Find where the given text appears and provide that cell's center as [X, Y] coordinate. 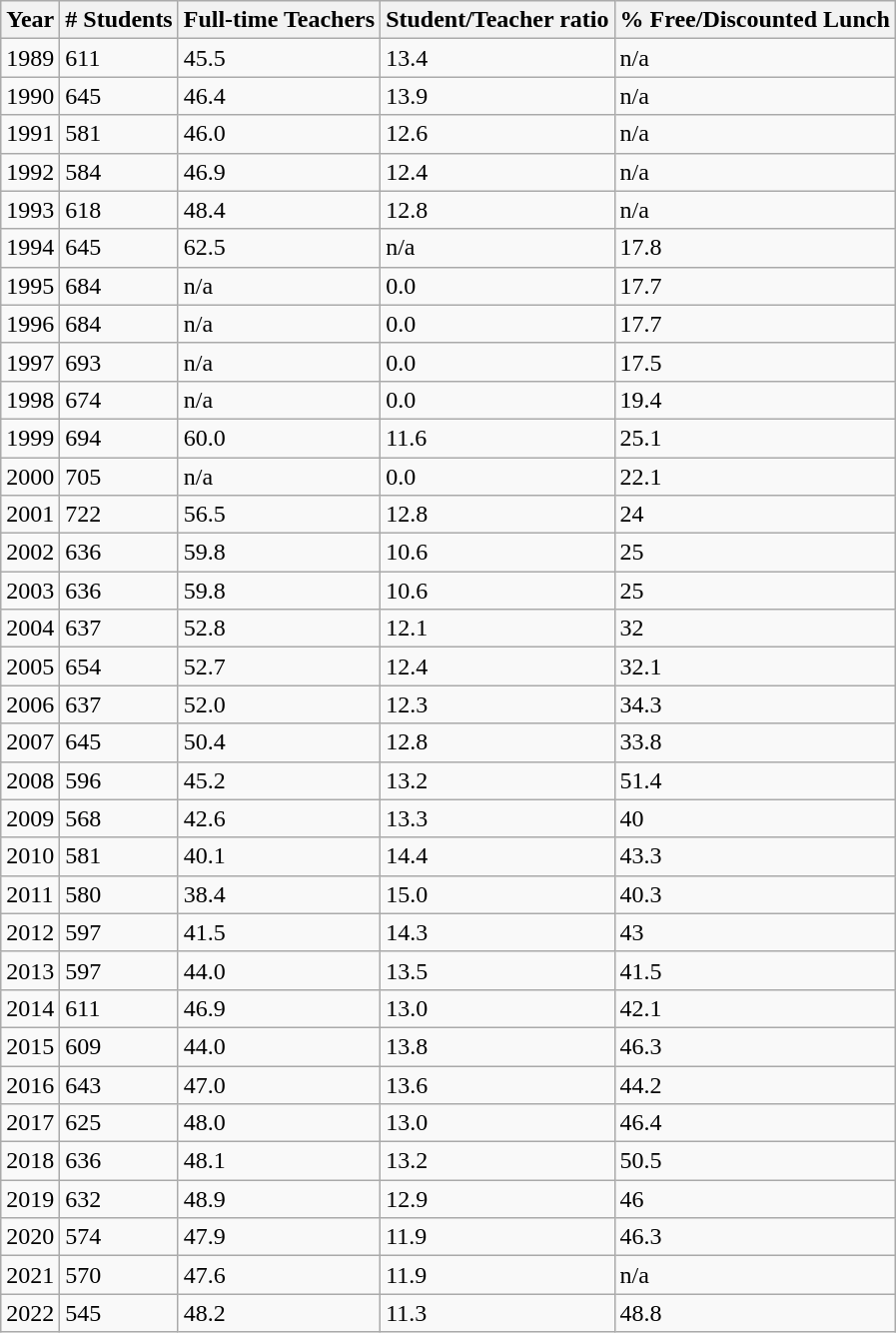
38.4 [279, 894]
705 [119, 477]
2018 [30, 1161]
Student/Teacher ratio [497, 20]
1990 [30, 96]
13.9 [497, 96]
% Free/Discounted Lunch [755, 20]
2007 [30, 742]
1998 [30, 400]
2019 [30, 1199]
40.1 [279, 856]
25.1 [755, 438]
693 [119, 362]
568 [119, 818]
60.0 [279, 438]
2020 [30, 1237]
609 [119, 1046]
625 [119, 1123]
48.0 [279, 1123]
1992 [30, 172]
43.3 [755, 856]
1993 [30, 210]
2002 [30, 553]
545 [119, 1313]
44.2 [755, 1084]
618 [119, 210]
47.9 [279, 1237]
62.5 [279, 248]
12.9 [497, 1199]
1999 [30, 438]
722 [119, 515]
12.6 [497, 134]
40.3 [755, 894]
48.4 [279, 210]
13.8 [497, 1046]
2014 [30, 1008]
2022 [30, 1313]
2015 [30, 1046]
56.5 [279, 515]
2005 [30, 666]
11.6 [497, 438]
2017 [30, 1123]
584 [119, 172]
632 [119, 1199]
24 [755, 515]
45.5 [279, 58]
13.3 [497, 818]
2011 [30, 894]
2013 [30, 970]
13.6 [497, 1084]
2000 [30, 477]
46 [755, 1199]
2001 [30, 515]
47.0 [279, 1084]
11.3 [497, 1313]
# Students [119, 20]
32 [755, 629]
1997 [30, 362]
12.1 [497, 629]
2021 [30, 1275]
52.7 [279, 666]
45.2 [279, 780]
34.3 [755, 704]
48.2 [279, 1313]
580 [119, 894]
13.5 [497, 970]
33.8 [755, 742]
2003 [30, 591]
2016 [30, 1084]
1991 [30, 134]
2004 [30, 629]
14.4 [497, 856]
Full-time Teachers [279, 20]
48.1 [279, 1161]
13.4 [497, 58]
17.5 [755, 362]
570 [119, 1275]
596 [119, 780]
574 [119, 1237]
Year [30, 20]
17.8 [755, 248]
19.4 [755, 400]
674 [119, 400]
2009 [30, 818]
1995 [30, 286]
2006 [30, 704]
2012 [30, 932]
14.3 [497, 932]
47.6 [279, 1275]
12.3 [497, 704]
42.6 [279, 818]
2010 [30, 856]
22.1 [755, 477]
32.1 [755, 666]
15.0 [497, 894]
51.4 [755, 780]
654 [119, 666]
46.0 [279, 134]
48.8 [755, 1313]
50.5 [755, 1161]
43 [755, 932]
1996 [30, 324]
48.9 [279, 1199]
52.0 [279, 704]
1994 [30, 248]
50.4 [279, 742]
40 [755, 818]
694 [119, 438]
1989 [30, 58]
42.1 [755, 1008]
643 [119, 1084]
2008 [30, 780]
52.8 [279, 629]
